Locate the cell with the specified text and output its (x, y) center coordinate. 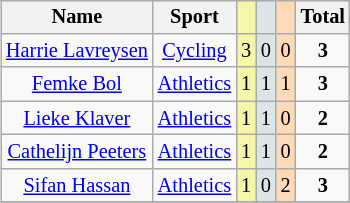
Lieke Klaver (77, 118)
Cycling (194, 51)
Sifan Hassan (77, 185)
Femke Bol (77, 84)
Sport (194, 17)
Harrie Lavreysen (77, 51)
Name (77, 17)
Total (323, 17)
Cathelijn Peeters (77, 152)
